Capture the cell that displays the provided text and extract its [X, Y] central coordinate. 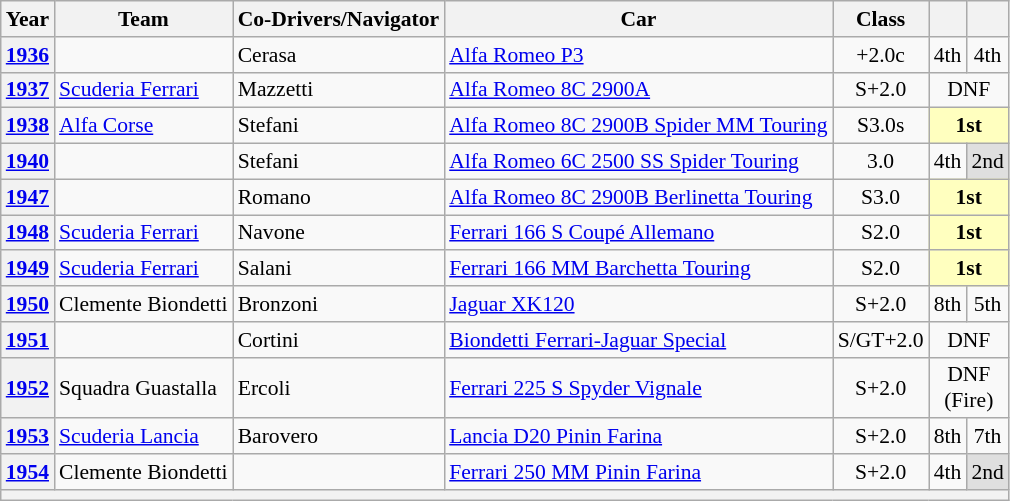
1953 [28, 437]
Co-Drivers/Navigator [339, 19]
S3.0 [881, 197]
1940 [28, 162]
Alfa Corse [144, 126]
1950 [28, 304]
Mazzetti [339, 90]
Ferrari 166 S Coupé Allemano [638, 233]
1938 [28, 126]
Biondetti Ferrari-Jaguar Special [638, 340]
5th [988, 304]
Car [638, 19]
Cerasa [339, 55]
1949 [28, 269]
Navone [339, 233]
Alfa Romeo 8C 2900A [638, 90]
Alfa Romeo 6C 2500 SS Spider Touring [638, 162]
Lancia D20 Pinin Farina [638, 437]
Ferrari 166 MM Barchetta Touring [638, 269]
7th [988, 437]
Alfa Romeo P3 [638, 55]
Barovero [339, 437]
1951 [28, 340]
1947 [28, 197]
Romano [339, 197]
Squadra Guastalla [144, 388]
1937 [28, 90]
DNF(Fire) [969, 388]
+2.0c [881, 55]
Ferrari 225 S Spyder Vignale [638, 388]
Year [28, 19]
Salani [339, 269]
3.0 [881, 162]
Cortini [339, 340]
1952 [28, 388]
Scuderia Lancia [144, 437]
1948 [28, 233]
Jaguar XK120 [638, 304]
Alfa Romeo 8C 2900B Spider MM Touring [638, 126]
1954 [28, 472]
Team [144, 19]
Alfa Romeo 8C 2900B Berlinetta Touring [638, 197]
S/GT+2.0 [881, 340]
Ferrari 250 MM Pinin Farina [638, 472]
Ercoli [339, 388]
Bronzoni [339, 304]
1936 [28, 55]
Class [881, 19]
S3.0s [881, 126]
